Pinpoint the cell where the given text exists, returning its (x, y) midpoint coordinate. 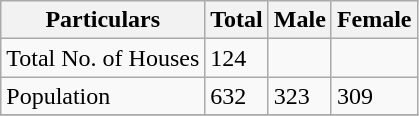
309 (374, 96)
632 (237, 96)
Total No. of Houses (103, 58)
124 (237, 58)
323 (300, 96)
Male (300, 20)
Population (103, 96)
Female (374, 20)
Total (237, 20)
Particulars (103, 20)
